Detect which cell encompasses the target text, then output its [x, y] center coordinate. 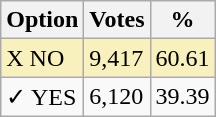
X NO [42, 58]
60.61 [182, 58]
Option [42, 20]
Votes [117, 20]
✓ YES [42, 97]
6,120 [117, 97]
9,417 [117, 58]
% [182, 20]
39.39 [182, 97]
